Find where the given text appears and provide that cell's center as (X, Y) coordinate. 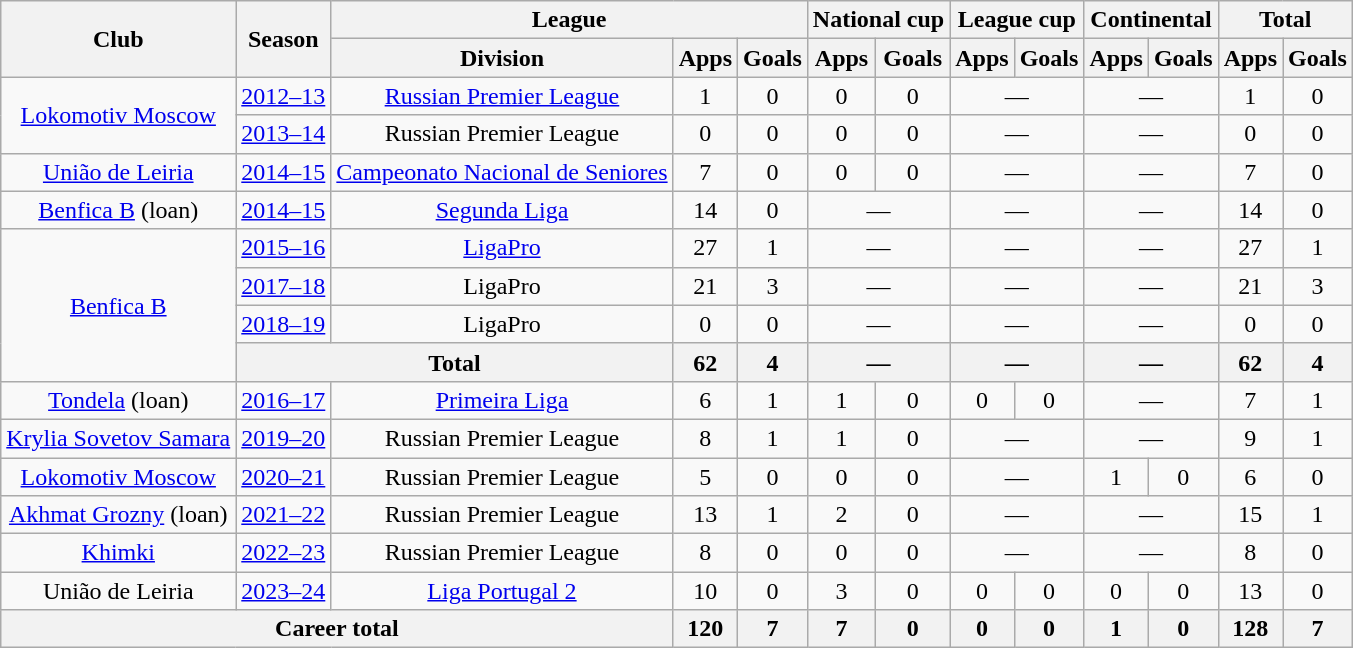
2020–21 (284, 477)
Liga Portugal 2 (502, 591)
Benfica B (118, 305)
10 (705, 591)
2022–23 (284, 553)
5 (705, 477)
2019–20 (284, 438)
League (569, 20)
Continental (1151, 20)
Benfica B (loan) (118, 210)
National cup (878, 20)
League cup (1017, 20)
Krylia Sovetov Samara (118, 438)
2016–17 (284, 400)
2 (841, 515)
2012–13 (284, 96)
15 (1250, 515)
120 (705, 629)
Career total (337, 629)
9 (1250, 438)
Segunda Liga (502, 210)
Khimki (118, 553)
128 (1250, 629)
2021–22 (284, 515)
Akhmat Grozny (loan) (118, 515)
Club (118, 39)
Tondela (loan) (118, 400)
Primeira Liga (502, 400)
2013–14 (284, 134)
2015–16 (284, 248)
Division (502, 58)
Season (284, 39)
2017–18 (284, 286)
Campeonato Nacional de Seniores (502, 172)
2023–24 (284, 591)
2018–19 (284, 324)
